From the cell containing the given text, extract its center point as (x, y) coordinate. 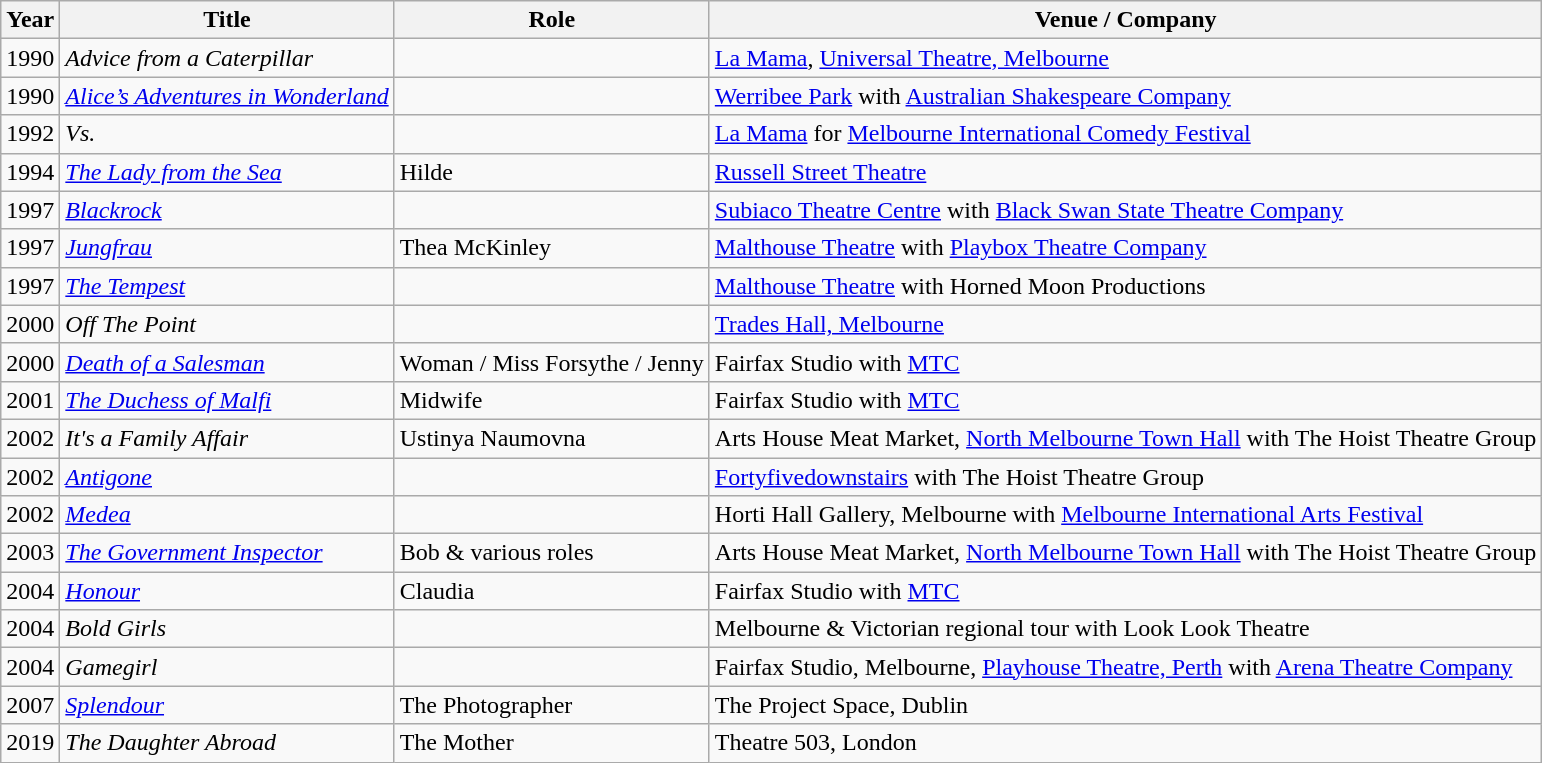
Woman / Miss Forsythe / Jenny (552, 362)
Advice from a Caterpillar (227, 58)
La Mama, Universal Theatre, Melbourne (1126, 58)
Gamegirl (227, 667)
Death of a Salesman (227, 362)
2001 (30, 400)
The Photographer (552, 705)
The Project Space, Dublin (1126, 705)
Bold Girls (227, 629)
The Mother (552, 743)
Melbourne & Victorian regional tour with Look Look Theatre (1126, 629)
Honour (227, 591)
Malthouse Theatre with Playbox Theatre Company (1126, 248)
Vs. (227, 134)
The Lady from the Sea (227, 172)
Hilde (552, 172)
Fortyfivedownstairs with The Hoist Theatre Group (1126, 477)
Splendour (227, 705)
The Duchess of Malfi (227, 400)
Horti Hall Gallery, Melbourne with Melbourne International Arts Festival (1126, 515)
Malthouse Theatre with Horned Moon Productions (1126, 286)
It's a Family Affair (227, 438)
Antigone (227, 477)
Fairfax Studio, Melbourne, Playhouse Theatre, Perth with Arena Theatre Company (1126, 667)
Jungfrau (227, 248)
Venue / Company (1126, 20)
Alice’s Adventures in Wonderland (227, 96)
The Tempest (227, 286)
2019 (30, 743)
Russell Street Theatre (1126, 172)
Claudia (552, 591)
Ustinya Naumovna (552, 438)
1994 (30, 172)
Medea (227, 515)
Thea McKinley (552, 248)
The Daughter Abroad (227, 743)
The Government Inspector (227, 553)
1992 (30, 134)
Werribee Park with Australian Shakespeare Company (1126, 96)
2003 (30, 553)
Midwife (552, 400)
Off The Point (227, 324)
Year (30, 20)
Theatre 503, London (1126, 743)
Trades Hall, Melbourne (1126, 324)
Title (227, 20)
Subiaco Theatre Centre with Black Swan State Theatre Company (1126, 210)
Bob & various roles (552, 553)
Role (552, 20)
La Mama for Melbourne International Comedy Festival (1126, 134)
2007 (30, 705)
Blackrock (227, 210)
